Output the (x, y) coordinate of the center of the cell containing the given text.  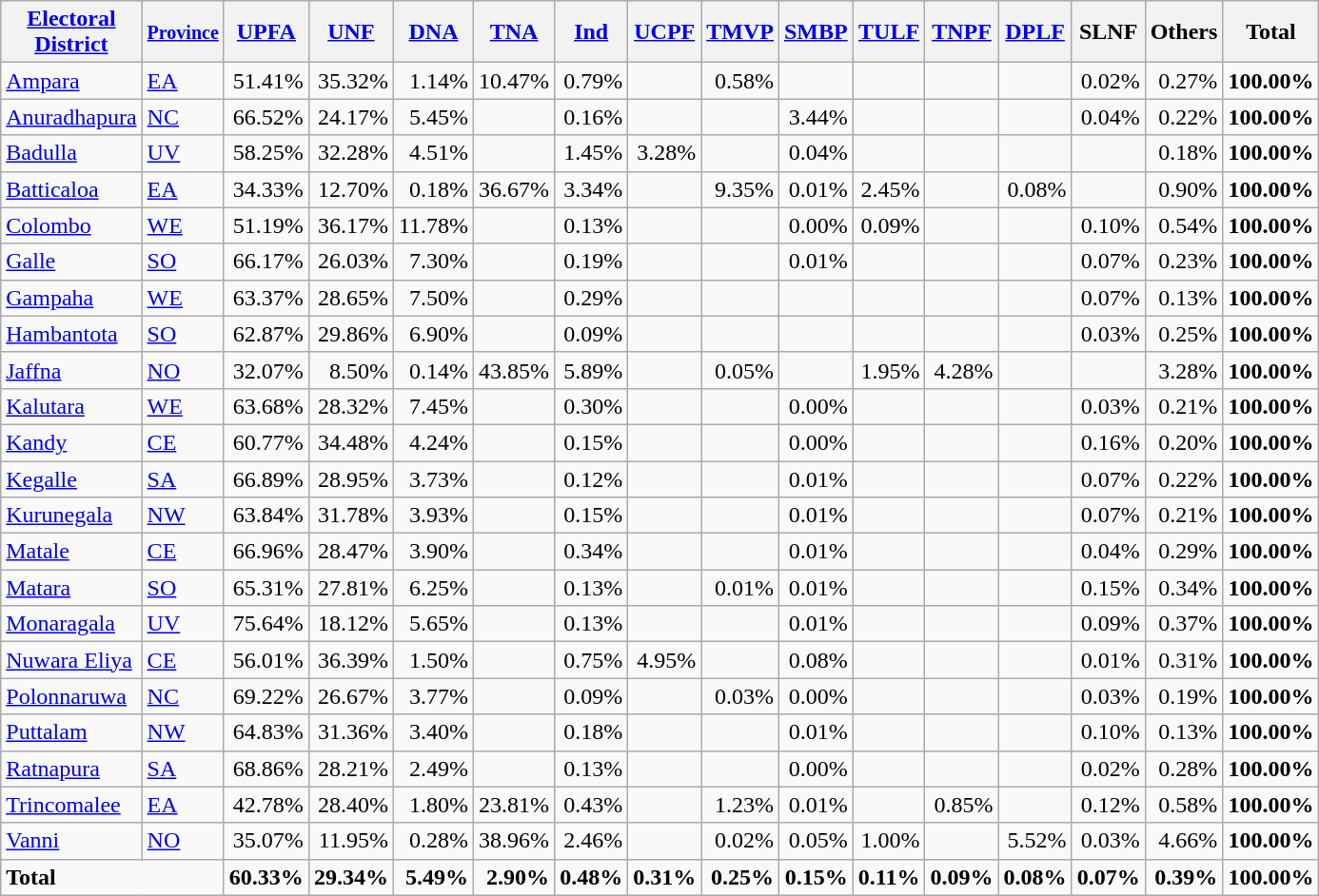
31.78% (350, 516)
7.45% (433, 406)
Matara (71, 588)
Ind (592, 32)
11.78% (433, 225)
35.07% (266, 841)
36.17% (350, 225)
60.77% (266, 442)
SMBP (816, 32)
9.35% (740, 189)
1.95% (889, 370)
26.67% (350, 696)
Vanni (71, 841)
29.86% (350, 334)
3.90% (433, 552)
2.45% (889, 189)
34.33% (266, 189)
36.67% (514, 189)
62.87% (266, 334)
36.39% (350, 660)
42.78% (266, 805)
Monaragala (71, 624)
4.28% (961, 370)
3.93% (433, 516)
TNPF (961, 32)
UCPF (664, 32)
29.34% (350, 877)
69.22% (266, 696)
26.03% (350, 262)
4.95% (664, 660)
7.30% (433, 262)
Badulla (71, 153)
5.89% (592, 370)
0.54% (1184, 225)
Nuwara Eliya (71, 660)
5.52% (1035, 841)
0.85% (961, 805)
63.68% (266, 406)
75.64% (266, 624)
68.86% (266, 769)
32.28% (350, 153)
Kegalle (71, 478)
5.49% (433, 877)
2.46% (592, 841)
TNA (514, 32)
4.51% (433, 153)
UNF (350, 32)
5.65% (433, 624)
Puttalam (71, 732)
0.43% (592, 805)
Matale (71, 552)
DNA (433, 32)
0.14% (433, 370)
0.37% (1184, 624)
0.23% (1184, 262)
4.66% (1184, 841)
66.96% (266, 552)
Ampara (71, 81)
11.95% (350, 841)
28.95% (350, 478)
1.45% (592, 153)
43.85% (514, 370)
TULF (889, 32)
18.12% (350, 624)
DPLF (1035, 32)
0.79% (592, 81)
Galle (71, 262)
28.65% (350, 298)
23.81% (514, 805)
51.41% (266, 81)
Batticaloa (71, 189)
0.30% (592, 406)
4.24% (433, 442)
1.80% (433, 805)
Kandy (71, 442)
35.32% (350, 81)
TMVP (740, 32)
1.00% (889, 841)
Trincomalee (71, 805)
31.36% (350, 732)
7.50% (433, 298)
3.44% (816, 117)
1.23% (740, 805)
2.49% (433, 769)
0.39% (1184, 877)
3.73% (433, 478)
3.40% (433, 732)
Kurunegala (71, 516)
UPFA (266, 32)
6.25% (433, 588)
60.33% (266, 877)
ElectoralDistrict (71, 32)
38.96% (514, 841)
66.89% (266, 478)
56.01% (266, 660)
1.50% (433, 660)
0.75% (592, 660)
0.90% (1184, 189)
SLNF (1108, 32)
28.40% (350, 805)
32.07% (266, 370)
Gampaha (71, 298)
2.90% (514, 877)
0.11% (889, 877)
5.45% (433, 117)
65.31% (266, 588)
58.25% (266, 153)
3.34% (592, 189)
12.70% (350, 189)
Jaffna (71, 370)
66.52% (266, 117)
Hambantota (71, 334)
28.47% (350, 552)
Others (1184, 32)
Kalutara (71, 406)
Polonnaruwa (71, 696)
27.81% (350, 588)
1.14% (433, 81)
Anuradhapura (71, 117)
Ratnapura (71, 769)
63.37% (266, 298)
28.21% (350, 769)
Province (183, 32)
0.20% (1184, 442)
51.19% (266, 225)
10.47% (514, 81)
3.77% (433, 696)
34.48% (350, 442)
Colombo (71, 225)
28.32% (350, 406)
8.50% (350, 370)
63.84% (266, 516)
66.17% (266, 262)
6.90% (433, 334)
64.83% (266, 732)
0.27% (1184, 81)
24.17% (350, 117)
0.48% (592, 877)
